For the text-containing cell, return its midpoint in [X, Y] coordinate format. 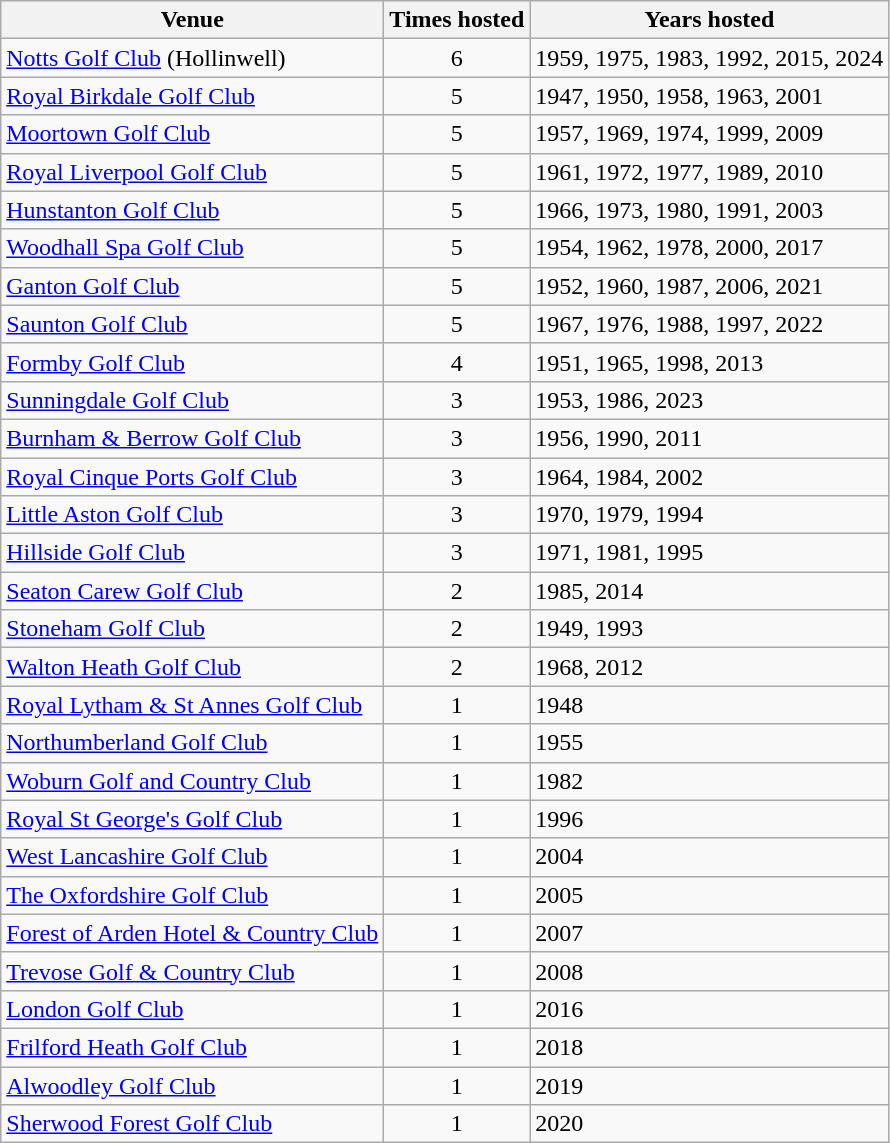
Seaton Carew Golf Club [192, 591]
West Lancashire Golf Club [192, 857]
Little Aston Golf Club [192, 515]
1952, 1960, 1987, 2006, 2021 [710, 286]
Ganton Golf Club [192, 286]
1985, 2014 [710, 591]
1961, 1972, 1977, 1989, 2010 [710, 172]
2004 [710, 857]
4 [457, 362]
Woburn Golf and Country Club [192, 781]
London Golf Club [192, 1009]
Royal Cinque Ports Golf Club [192, 477]
1947, 1950, 1958, 1963, 2001 [710, 96]
2016 [710, 1009]
1967, 1976, 1988, 1997, 2022 [710, 324]
1971, 1981, 1995 [710, 553]
Sherwood Forest Golf Club [192, 1124]
1982 [710, 781]
Burnham & Berrow Golf Club [192, 438]
2020 [710, 1124]
6 [457, 58]
1959, 1975, 1983, 1992, 2015, 2024 [710, 58]
The Oxfordshire Golf Club [192, 895]
Times hosted [457, 20]
Royal Birkdale Golf Club [192, 96]
Hunstanton Golf Club [192, 210]
Sunningdale Golf Club [192, 400]
Moortown Golf Club [192, 134]
1953, 1986, 2023 [710, 400]
2018 [710, 1047]
Formby Golf Club [192, 362]
Stoneham Golf Club [192, 629]
2005 [710, 895]
Royal St George's Golf Club [192, 819]
Forest of Arden Hotel & Country Club [192, 933]
1996 [710, 819]
Royal Liverpool Golf Club [192, 172]
1955 [710, 743]
1949, 1993 [710, 629]
Northumberland Golf Club [192, 743]
Woodhall Spa Golf Club [192, 248]
1970, 1979, 1994 [710, 515]
Frilford Heath Golf Club [192, 1047]
1957, 1969, 1974, 1999, 2009 [710, 134]
Walton Heath Golf Club [192, 667]
2019 [710, 1085]
2007 [710, 933]
Years hosted [710, 20]
1964, 1984, 2002 [710, 477]
1968, 2012 [710, 667]
1954, 1962, 1978, 2000, 2017 [710, 248]
1966, 1973, 1980, 1991, 2003 [710, 210]
Hillside Golf Club [192, 553]
Saunton Golf Club [192, 324]
Royal Lytham & St Annes Golf Club [192, 705]
2008 [710, 971]
Venue [192, 20]
Trevose Golf & Country Club [192, 971]
1956, 1990, 2011 [710, 438]
Notts Golf Club (Hollinwell) [192, 58]
1951, 1965, 1998, 2013 [710, 362]
1948 [710, 705]
Alwoodley Golf Club [192, 1085]
